Return [X, Y] of the center of cell containing provided text 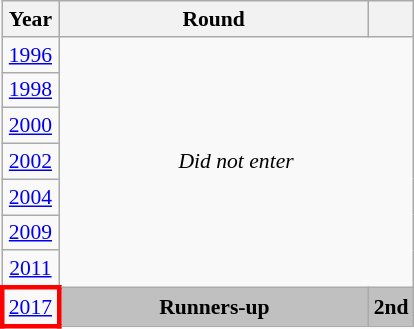
2009 [30, 233]
1996 [30, 55]
2nd [392, 308]
Runners-up [214, 308]
Round [214, 19]
2004 [30, 197]
2011 [30, 270]
1998 [30, 90]
2000 [30, 126]
Year [30, 19]
2017 [30, 308]
Did not enter [236, 162]
2002 [30, 162]
